Capture the cell that displays the provided text and extract its (x, y) central coordinate. 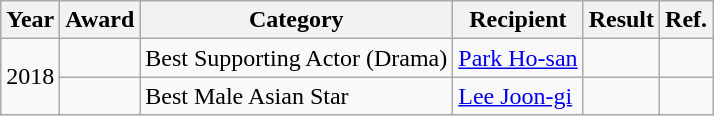
Best Supporting Actor (Drama) (296, 58)
Recipient (518, 20)
Park Ho-san (518, 58)
Category (296, 20)
2018 (30, 77)
Ref. (686, 20)
Award (100, 20)
Year (30, 20)
Result (621, 20)
Best Male Asian Star (296, 96)
Lee Joon-gi (518, 96)
